From the cell containing the given text, extract its center point as [X, Y] coordinate. 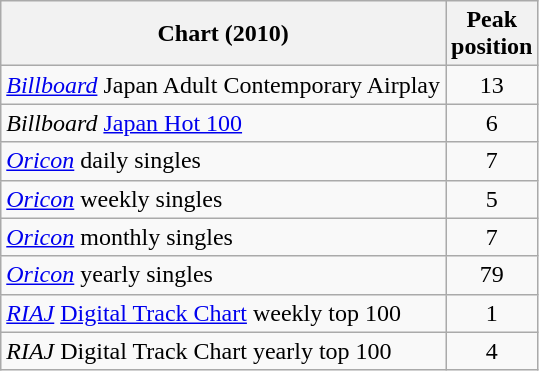
Peakposition [492, 34]
Billboard Japan Adult Contemporary Airplay [224, 85]
79 [492, 275]
6 [492, 123]
RIAJ Digital Track Chart yearly top 100 [224, 351]
Chart (2010) [224, 34]
Billboard Japan Hot 100 [224, 123]
Oricon daily singles [224, 161]
4 [492, 351]
Oricon monthly singles [224, 237]
1 [492, 313]
RIAJ Digital Track Chart weekly top 100 [224, 313]
5 [492, 199]
Oricon weekly singles [224, 199]
Oricon yearly singles [224, 275]
13 [492, 85]
